From the cell containing the given text, extract its center point as [X, Y] coordinate. 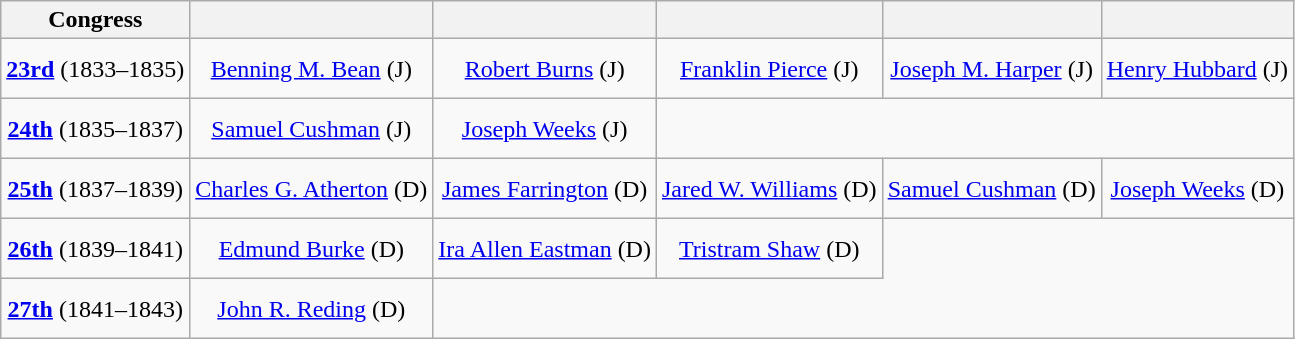
John R. Reding (D) [312, 309]
Joseph Weeks (J) [545, 129]
Charles G. Atherton (D) [312, 189]
24th (1835–1837) [96, 129]
Edmund Burke (D) [312, 249]
Jared W. Williams (D) [769, 189]
Tristram Shaw (D) [769, 249]
Congress [96, 20]
Robert Burns (J) [545, 69]
Benning M. Bean (J) [312, 69]
Henry Hubbard (J) [1197, 69]
25th (1837–1839) [96, 189]
Samuel Cushman (J) [312, 129]
James Farrington (D) [545, 189]
Samuel Cushman (D) [992, 189]
Franklin Pierce (J) [769, 69]
Joseph Weeks (D) [1197, 189]
26th (1839–1841) [96, 249]
27th (1841–1843) [96, 309]
23rd (1833–1835) [96, 69]
Ira Allen Eastman (D) [545, 249]
Joseph M. Harper (J) [992, 69]
